Find where the given text appears and provide that cell's center as [X, Y] coordinate. 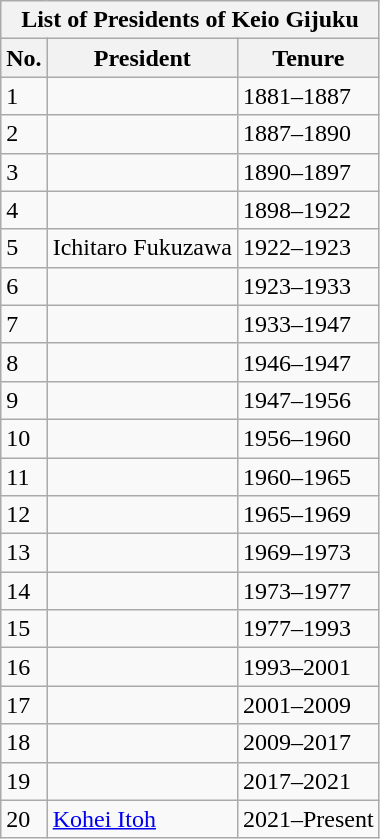
1923–1933 [308, 286]
20 [24, 819]
19 [24, 781]
Kohei Itoh [142, 819]
1946–1947 [308, 362]
2017–2021 [308, 781]
8 [24, 362]
Tenure [308, 58]
1993–2001 [308, 667]
1887–1890 [308, 134]
1973–1977 [308, 591]
11 [24, 477]
1956–1960 [308, 438]
15 [24, 629]
List of Presidents of Keio Gijuku [190, 20]
6 [24, 286]
18 [24, 743]
Ichitaro Fukuzawa [142, 248]
1898–1922 [308, 210]
1947–1956 [308, 400]
13 [24, 553]
2001–2009 [308, 705]
1965–1969 [308, 515]
1890–1897 [308, 172]
5 [24, 248]
1977–1993 [308, 629]
1933–1947 [308, 324]
President [142, 58]
1969–1973 [308, 553]
No. [24, 58]
9 [24, 400]
7 [24, 324]
16 [24, 667]
1960–1965 [308, 477]
10 [24, 438]
3 [24, 172]
1922–1923 [308, 248]
1 [24, 96]
2 [24, 134]
14 [24, 591]
17 [24, 705]
1881–1887 [308, 96]
2009–2017 [308, 743]
2021–Present [308, 819]
4 [24, 210]
12 [24, 515]
